Provide the (X, Y) coordinate of the cell's center where the given text is located.  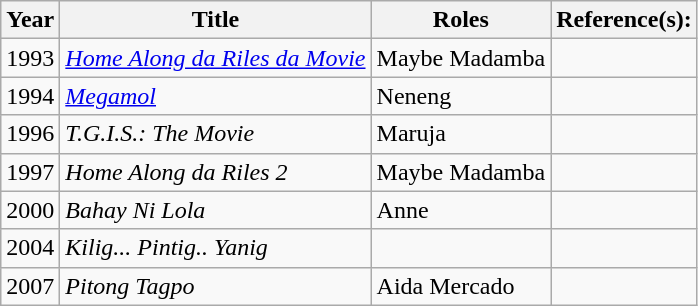
Kilig... Pintig.. Yanig (216, 248)
1996 (30, 134)
Megamol (216, 96)
T.G.I.S.: The Movie (216, 134)
2000 (30, 210)
2004 (30, 248)
Pitong Tagpo (216, 286)
Aida Mercado (461, 286)
Bahay Ni Lola (216, 210)
Anne (461, 210)
Year (30, 20)
1993 (30, 58)
Reference(s): (624, 20)
Neneng (461, 96)
Title (216, 20)
2007 (30, 286)
1994 (30, 96)
Home Along da Riles da Movie (216, 58)
Roles (461, 20)
Home Along da Riles 2 (216, 172)
Maruja (461, 134)
1997 (30, 172)
